Provide the (x, y) coordinate of the cell's center where the given text is located.  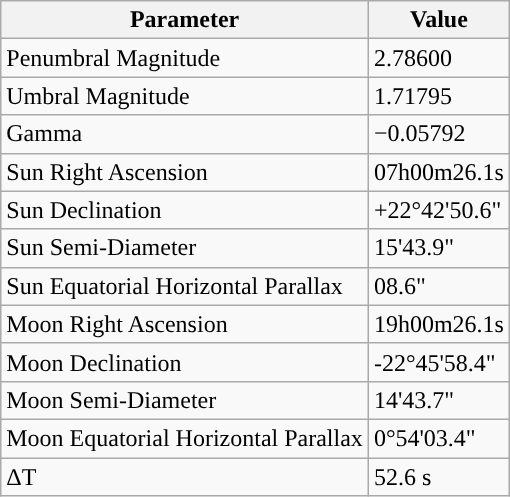
−0.05792 (438, 134)
Sun Declination (185, 210)
14'43.7" (438, 400)
Penumbral Magnitude (185, 58)
19h00m26.1s (438, 324)
07h00m26.1s (438, 172)
Value (438, 20)
2.78600 (438, 58)
Umbral Magnitude (185, 96)
52.6 s (438, 477)
Moon Declination (185, 362)
08.6" (438, 286)
1.71795 (438, 96)
Moon Semi-Diameter (185, 400)
Sun Right Ascension (185, 172)
-22°45'58.4" (438, 362)
0°54'03.4" (438, 438)
Sun Equatorial Horizontal Parallax (185, 286)
Moon Equatorial Horizontal Parallax (185, 438)
+22°42'50.6" (438, 210)
Gamma (185, 134)
Sun Semi-Diameter (185, 248)
Moon Right Ascension (185, 324)
15'43.9" (438, 248)
Parameter (185, 20)
ΔT (185, 477)
